Scan for the cell matching the given text and deliver its [X, Y] coordinate at center. 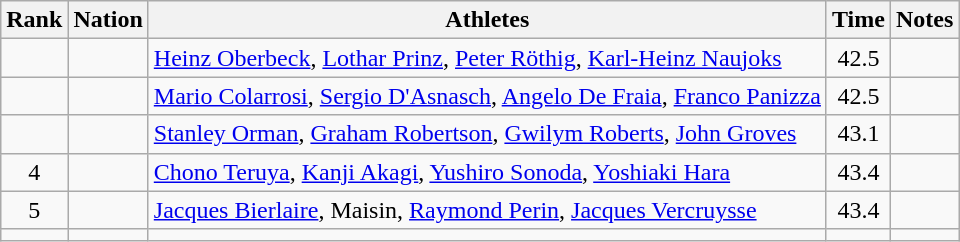
Nation [108, 20]
Mario Colarrosi, Sergio D'Asnasch, Angelo De Fraia, Franco Panizza [487, 96]
Notes [924, 20]
Athletes [487, 20]
Rank [34, 20]
4 [34, 172]
43.1 [858, 134]
Stanley Orman, Graham Robertson, Gwilym Roberts, John Groves [487, 134]
Chono Teruya, Kanji Akagi, Yushiro Sonoda, Yoshiaki Hara [487, 172]
Heinz Oberbeck, Lothar Prinz, Peter Röthig, Karl-Heinz Naujoks [487, 58]
Jacques Bierlaire, Maisin, Raymond Perin, Jacques Vercruysse [487, 210]
Time [858, 20]
5 [34, 210]
